Locate the cell with the specified text and output its (X, Y) center coordinate. 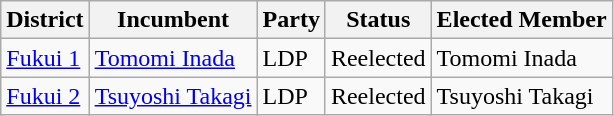
District (45, 20)
Fukui 1 (45, 58)
Status (378, 20)
Incumbent (173, 20)
Fukui 2 (45, 96)
Elected Member (522, 20)
Party (291, 20)
